From the cell containing the given text, extract its center point as [X, Y] coordinate. 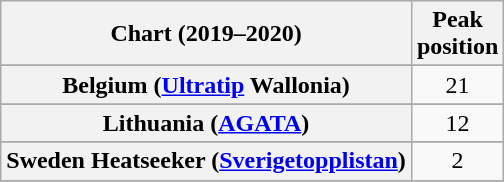
2 [457, 161]
12 [457, 123]
Peakposition [457, 34]
Chart (2019–2020) [206, 34]
Lithuania (AGATA) [206, 123]
Sweden Heatseeker (Sverigetopplistan) [206, 161]
Belgium (Ultratip Wallonia) [206, 85]
21 [457, 85]
